Locate the cell with the specified text and output its (x, y) center coordinate. 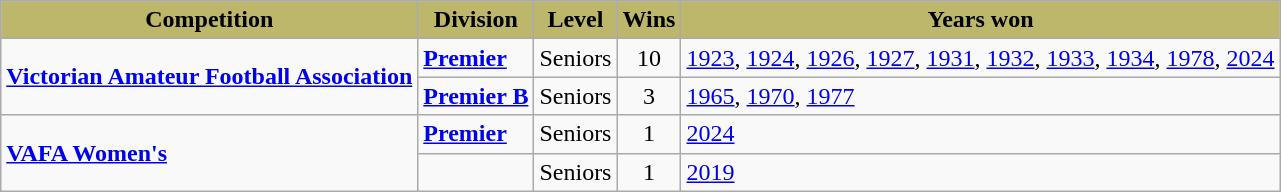
VAFA Women's (210, 153)
Years won (980, 20)
3 (649, 96)
1923, 1924, 1926, 1927, 1931, 1932, 1933, 1934, 1978, 2024 (980, 58)
2024 (980, 134)
10 (649, 58)
Wins (649, 20)
1965, 1970, 1977 (980, 96)
Division (476, 20)
Victorian Amateur Football Association (210, 77)
Premier B (476, 96)
Competition (210, 20)
Level (576, 20)
2019 (980, 172)
